Output the (X, Y) coordinate of the center of the cell containing the given text.  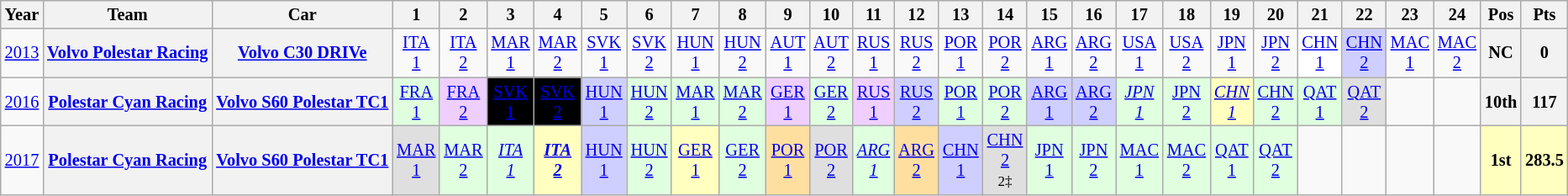
23 (1410, 14)
18 (1187, 14)
FRA2 (463, 102)
10 (831, 14)
117 (1544, 102)
CHN22‡ (1005, 160)
20 (1276, 14)
NC (1501, 53)
14 (1005, 14)
Pts (1544, 14)
USA1 (1139, 53)
5 (604, 14)
22 (1365, 14)
12 (916, 14)
2017 (22, 160)
7 (695, 14)
Pos (1501, 14)
2016 (22, 102)
4 (558, 14)
Year (22, 14)
24 (1457, 14)
Volvo C30 DRIVe (303, 53)
8 (743, 14)
USA2 (1187, 53)
1 (416, 14)
FRA1 (416, 102)
2 (463, 14)
1st (1501, 160)
Car (303, 14)
11 (874, 14)
2013 (22, 53)
283.5 (1544, 160)
17 (1139, 14)
AUT1 (788, 53)
15 (1049, 14)
21 (1319, 14)
Team (128, 14)
10th (1501, 102)
19 (1232, 14)
9 (788, 14)
3 (510, 14)
0 (1544, 53)
Volvo Polestar Racing (128, 53)
AUT2 (831, 53)
6 (650, 14)
16 (1094, 14)
13 (961, 14)
